From the cell containing the given text, extract its center point as (X, Y) coordinate. 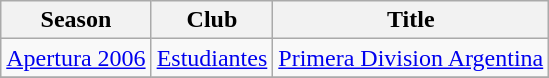
Apertura 2006 (76, 58)
Primera Division Argentina (411, 58)
Estudiantes (212, 58)
Season (76, 20)
Club (212, 20)
Title (411, 20)
